Output the (X, Y) coordinate of the center of the cell containing the given text.  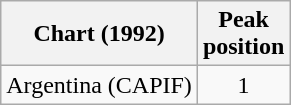
Chart (1992) (100, 34)
1 (243, 85)
Peakposition (243, 34)
Argentina (CAPIF) (100, 85)
